Identify which cell holds the provided text, then report its [X, Y] central coordinate. 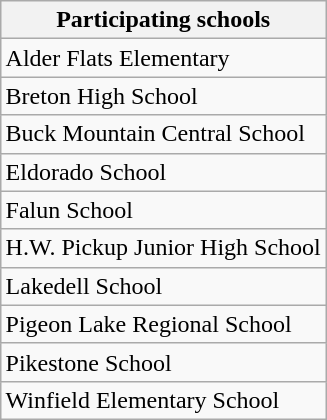
Alder Flats Elementary [163, 58]
Pigeon Lake Regional School [163, 324]
Eldorado School [163, 172]
Falun School [163, 210]
H.W. Pickup Junior High School [163, 248]
Lakedell School [163, 286]
Pikestone School [163, 362]
Winfield Elementary School [163, 400]
Buck Mountain Central School [163, 134]
Breton High School [163, 96]
Participating schools [163, 20]
